Capture the cell that displays the provided text and extract its [x, y] central coordinate. 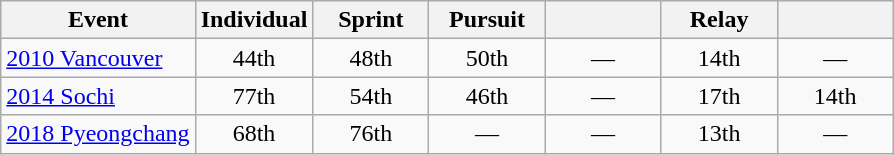
50th [487, 58]
Relay [719, 20]
2010 Vancouver [98, 58]
13th [719, 134]
Individual [254, 20]
Pursuit [487, 20]
2014 Sochi [98, 96]
54th [371, 96]
46th [487, 96]
Event [98, 20]
77th [254, 96]
68th [254, 134]
Sprint [371, 20]
44th [254, 58]
48th [371, 58]
17th [719, 96]
2018 Pyeongchang [98, 134]
76th [371, 134]
